Return the (X, Y) coordinate for the center point of the cell that contains the specified text.  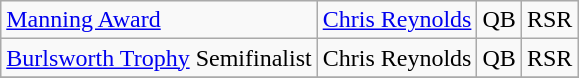
Manning Award (159, 20)
Burlsworth Trophy Semifinalist (159, 58)
